From the cell containing the given text, extract its center point as (X, Y) coordinate. 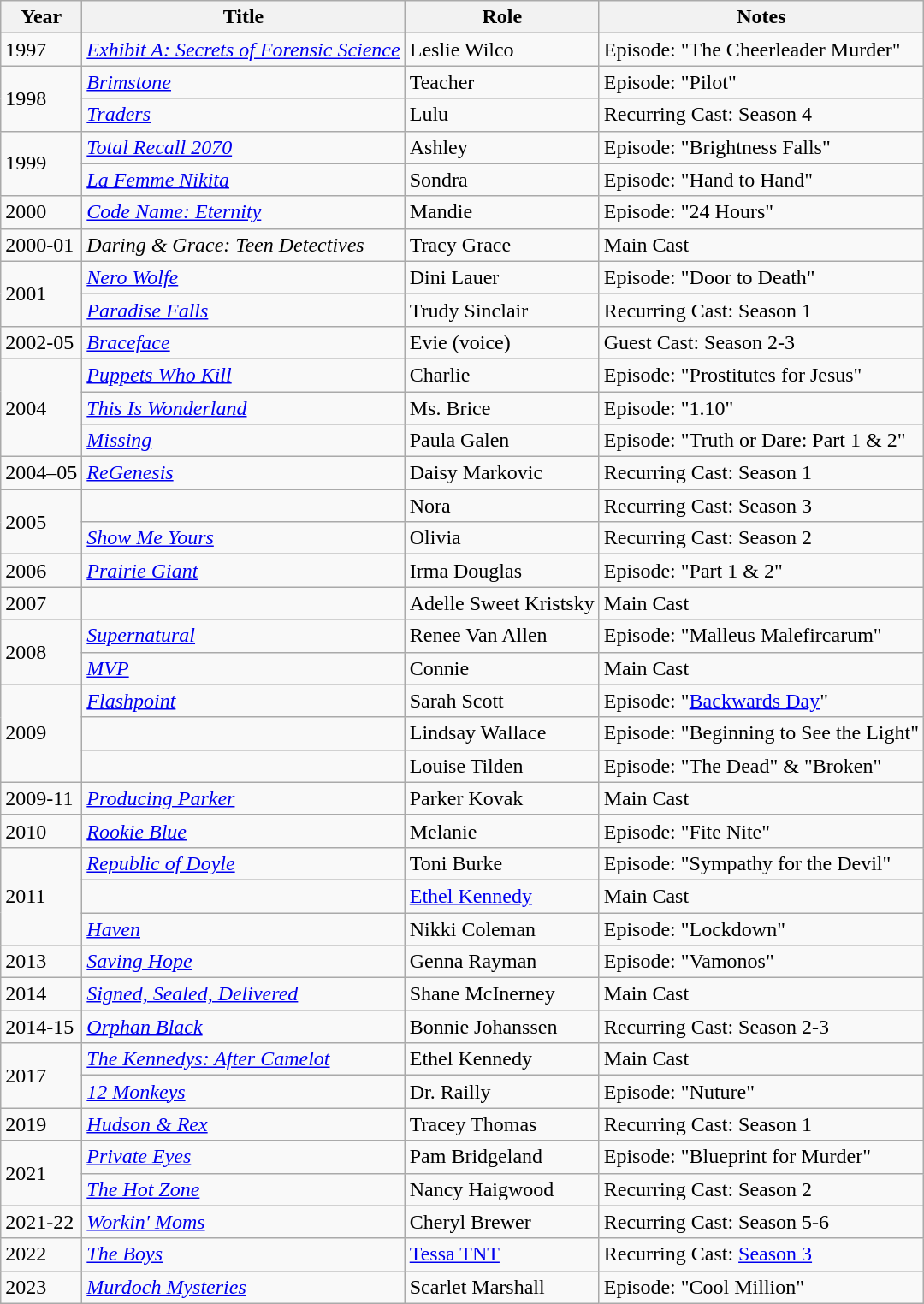
Episode: "Brightness Falls" (761, 147)
Episode: "Blueprint for Murder" (761, 1157)
Episode: "24 Hours" (761, 212)
Episode: "Hand to Hand" (761, 180)
Trudy Sinclair (501, 310)
Nora (501, 506)
2004–05 (41, 473)
2006 (41, 571)
Haven (243, 928)
Hudson & Rex (243, 1124)
Guest Cast: Season 2-3 (761, 342)
Episode: "Malleus Malefircarum" (761, 636)
Private Eyes (243, 1157)
Total Recall 2070 (243, 147)
Signed, Sealed, Delivered (243, 994)
2013 (41, 962)
Tessa TNT (501, 1254)
2007 (41, 603)
2019 (41, 1124)
2002-05 (41, 342)
The Kennedys: After Camelot (243, 1059)
2017 (41, 1076)
Cheryl Brewer (501, 1222)
Episode: "The Dead" & "Broken" (761, 766)
Melanie (501, 831)
Episode: "Door to Death" (761, 277)
Recurring Cast: Season 5-6 (761, 1222)
Braceface (243, 342)
Tracy Grace (501, 245)
Dr. Railly (501, 1092)
Recurring Cast: Season 2-3 (761, 1027)
Episode: "Truth or Dare: Part 1 & 2" (761, 441)
Daring & Grace: Teen Detectives (243, 245)
2011 (41, 896)
2001 (41, 293)
The Boys (243, 1254)
The Hot Zone (243, 1189)
Ms. Brice (501, 408)
Tracey Thomas (501, 1124)
Bonnie Johanssen (501, 1027)
ReGenesis (243, 473)
2022 (41, 1254)
Evie (voice) (501, 342)
Louise Tilden (501, 766)
Lulu (501, 115)
Lindsay Wallace (501, 733)
Episode: "1.10" (761, 408)
Parker Kovak (501, 798)
Murdoch Mysteries (243, 1287)
Nero Wolfe (243, 277)
2000-01 (41, 245)
Year (41, 17)
2009 (41, 733)
2021-22 (41, 1222)
Traders (243, 115)
2009-11 (41, 798)
Title (243, 17)
Flashpoint (243, 701)
1997 (41, 50)
Adelle Sweet Kristsky (501, 603)
Exhibit A: Secrets of Forensic Science (243, 50)
Episode: "Pilot" (761, 82)
Episode: "Sympathy for the Devil" (761, 863)
Saving Hope (243, 962)
Republic of Doyle (243, 863)
Orphan Black (243, 1027)
1999 (41, 163)
Episode: "Nuture" (761, 1092)
Sarah Scott (501, 701)
Teacher (501, 82)
Genna Rayman (501, 962)
2021 (41, 1173)
Shane McInerney (501, 994)
Episode: "Fite Nite" (761, 831)
Dini Lauer (501, 277)
Paula Galen (501, 441)
2023 (41, 1287)
MVP (243, 668)
2005 (41, 522)
Missing (243, 441)
Charlie (501, 375)
Olivia (501, 538)
Prairie Giant (243, 571)
2014-15 (41, 1027)
Supernatural (243, 636)
12 Monkeys (243, 1092)
Recurring Cast: Season 4 (761, 115)
2008 (41, 652)
Episode: "Backwards Day" (761, 701)
2014 (41, 994)
Leslie Wilco (501, 50)
Episode: "Prostitutes for Jesus" (761, 375)
Episode: "Lockdown" (761, 928)
Scarlet Marshall (501, 1287)
Paradise Falls (243, 310)
Producing Parker (243, 798)
Rookie Blue (243, 831)
Notes (761, 17)
Role (501, 17)
2004 (41, 407)
Sondra (501, 180)
Puppets Who Kill (243, 375)
Episode: "Part 1 & 2" (761, 571)
Pam Bridgeland (501, 1157)
Connie (501, 668)
This Is Wonderland (243, 408)
1998 (41, 98)
Nikki Coleman (501, 928)
Mandie (501, 212)
Nancy Haigwood (501, 1189)
Workin' Moms (243, 1222)
Show Me Yours (243, 538)
Brimstone (243, 82)
Irma Douglas (501, 571)
Code Name: Eternity (243, 212)
Episode: "The Cheerleader Murder" (761, 50)
2000 (41, 212)
Episode: "Vamonos" (761, 962)
2010 (41, 831)
Episode: "Cool Million" (761, 1287)
Ashley (501, 147)
Daisy Markovic (501, 473)
Toni Burke (501, 863)
Episode: "Beginning to See the Light" (761, 733)
Renee Van Allen (501, 636)
La Femme Nikita (243, 180)
